Capture the cell that displays the provided text and extract its (X, Y) central coordinate. 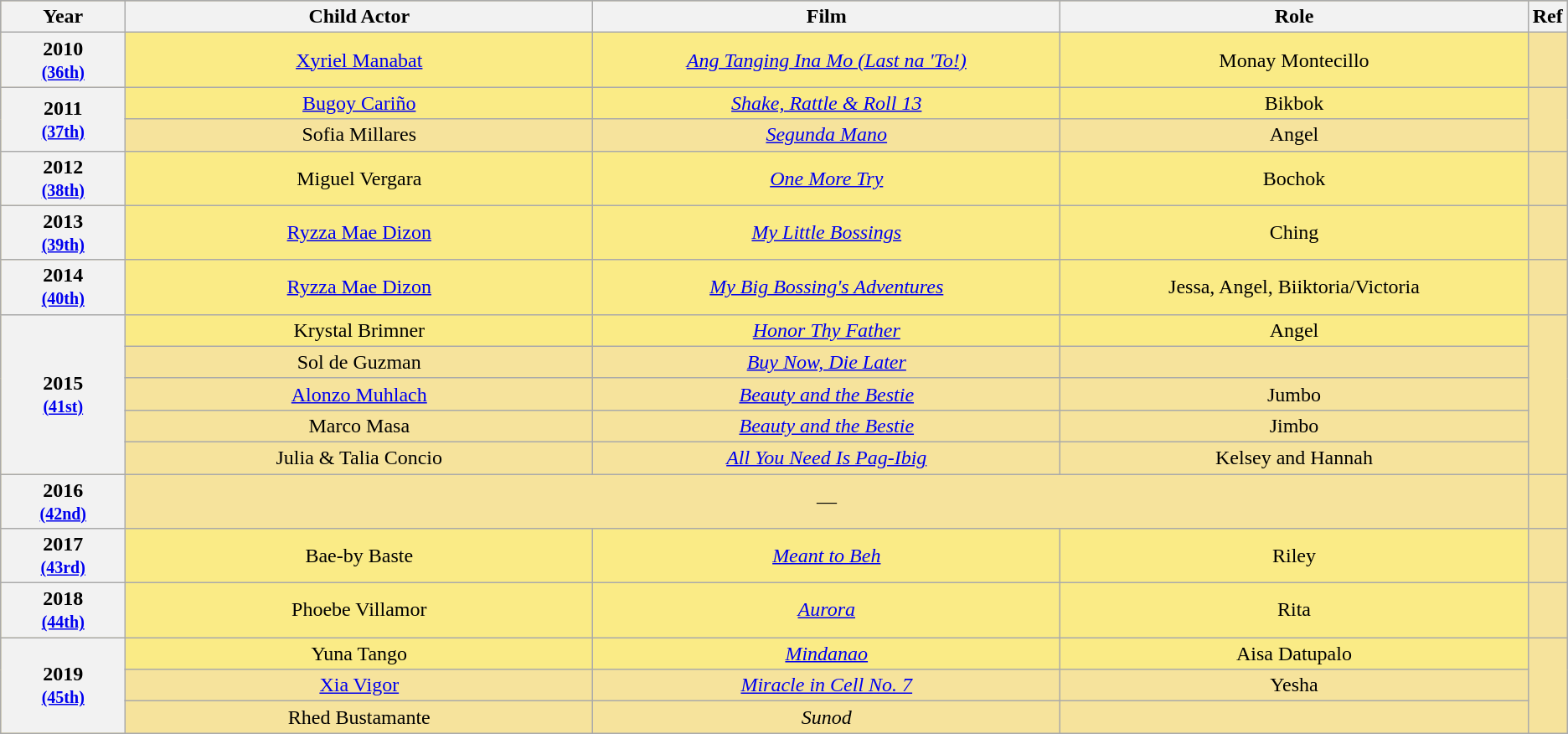
My Little Bossings (827, 233)
— (827, 501)
Miguel Vergara (359, 178)
2017 (43rd) (64, 556)
2013 (39th) (64, 233)
Phoebe Villamor (359, 610)
Alonzo Muhlach (359, 394)
Rhed Bustamante (359, 717)
Monay Montecillo (1294, 60)
Miracle in Cell No. 7 (827, 685)
Ref (1548, 17)
2010 (36th) (64, 60)
Aurora (827, 610)
2016 (42nd) (64, 501)
Xia Vigor (359, 685)
My Big Bossing's Adventures (827, 287)
Mindanao (827, 654)
2018 (44th) (64, 610)
Buy Now, Die Later (827, 362)
Sol de Guzman (359, 362)
Kelsey and Hannah (1294, 457)
Xyriel Manabat (359, 60)
Jumbo (1294, 394)
Segunda Mano (827, 135)
Jessa, Angel, Biiktoria/Victoria (1294, 287)
Ching (1294, 233)
Bikbok (1294, 103)
2014 (40th) (64, 287)
Krystal Brimner (359, 330)
Yuna Tango (359, 654)
2015 (41st) (64, 394)
Role (1294, 17)
One More Try (827, 178)
Bugoy Cariño (359, 103)
Year (64, 17)
Bochok (1294, 178)
Jimbo (1294, 426)
Rita (1294, 610)
Riley (1294, 556)
Shake, Rattle & Roll 13 (827, 103)
Film (827, 17)
2011 (37th) (64, 119)
All You Need Is Pag-Ibig (827, 457)
Child Actor (359, 17)
Honor Thy Father (827, 330)
Aisa Datupalo (1294, 654)
Sofia Millares (359, 135)
2012 (38th) (64, 178)
2019 (45th) (64, 685)
Ang Tanging Ina Mo (Last na 'To!) (827, 60)
Sunod (827, 717)
Julia & Talia Concio (359, 457)
Bae-by Baste (359, 556)
Meant to Beh (827, 556)
Yesha (1294, 685)
Marco Masa (359, 426)
